Search for the cell housing the specified text and yield its (x, y) center coordinate. 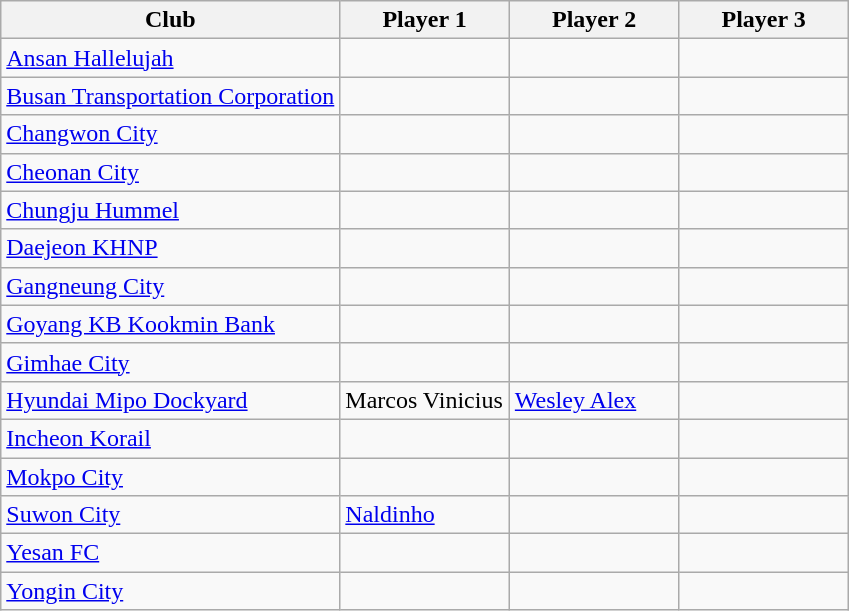
Player 1 (425, 20)
Naldinho (425, 515)
Busan Transportation Corporation (170, 96)
Hyundai Mipo Dockyard (170, 400)
Mokpo City (170, 477)
Yesan FC (170, 553)
Daejeon KHNP (170, 248)
Wesley Alex (594, 400)
Gimhae City (170, 362)
Player 2 (594, 20)
Marcos Vinicius (425, 400)
Cheonan City (170, 172)
Yongin City (170, 591)
Incheon Korail (170, 438)
Chungju Hummel (170, 210)
Ansan Hallelujah (170, 58)
Goyang KB Kookmin Bank (170, 324)
Player 3 (764, 20)
Club (170, 20)
Gangneung City (170, 286)
Changwon City (170, 134)
Suwon City (170, 515)
